Pinpoint the cell where the given text exists, returning its [x, y] midpoint coordinate. 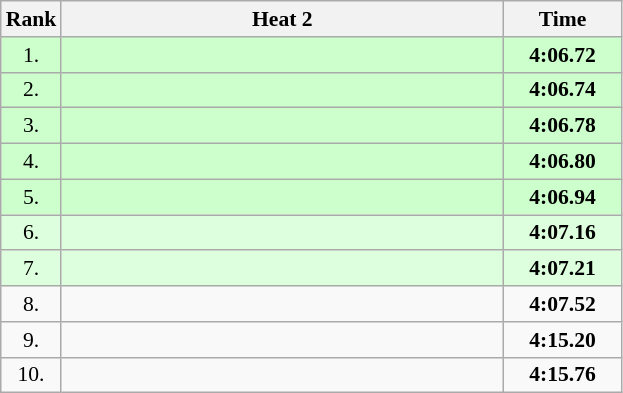
4:06.74 [562, 90]
1. [32, 55]
9. [32, 340]
4:06.78 [562, 126]
4. [32, 162]
4:07.21 [562, 269]
10. [32, 375]
Rank [32, 19]
4:07.52 [562, 304]
7. [32, 269]
4:06.94 [562, 197]
4:15.20 [562, 340]
5. [32, 197]
4:06.80 [562, 162]
Time [562, 19]
2. [32, 90]
4:06.72 [562, 55]
8. [32, 304]
Heat 2 [282, 19]
4:07.16 [562, 233]
3. [32, 126]
4:15.76 [562, 375]
6. [32, 233]
